For the text-containing cell, return its midpoint in [x, y] coordinate format. 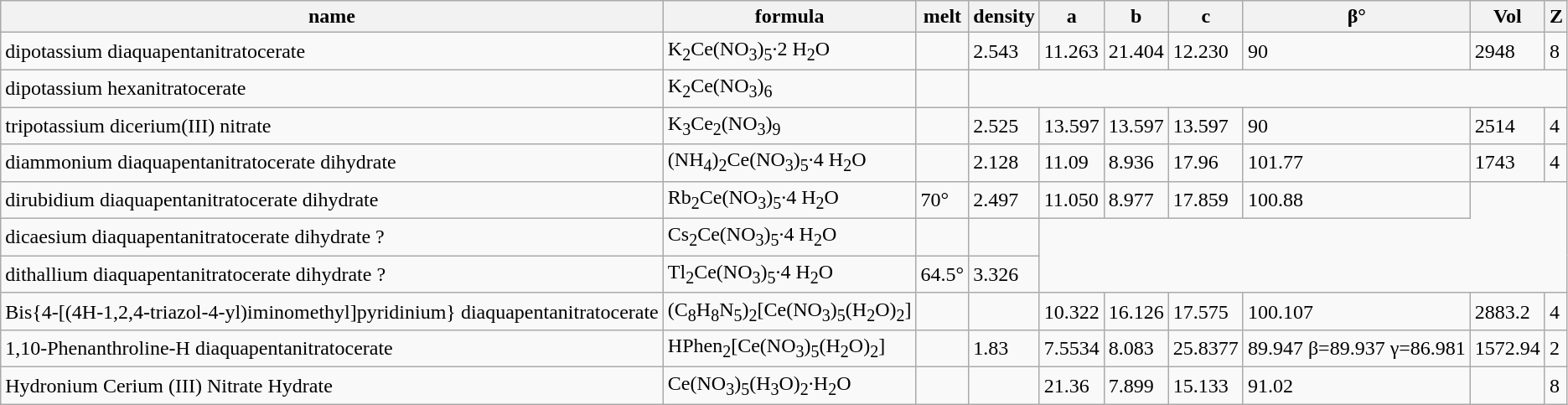
K2Ce(NO3)5·2 H2O [789, 51]
21.36 [1071, 386]
(NH4)2Ce(NO3)5·4 H2O [789, 163]
name [332, 17]
dipotassium hexanitratocerate [332, 88]
70° [942, 200]
2.543 [1004, 51]
100.107 [1356, 311]
7.899 [1136, 386]
formula [789, 17]
dipotassium diaquapentanitratocerate [332, 51]
2514 [1507, 126]
2 [1555, 349]
density [1004, 17]
1572.94 [1507, 349]
21.404 [1136, 51]
91.02 [1356, 386]
a [1071, 17]
tripotassium dicerium(III) nitrate [332, 126]
89.947 β=89.937 γ=86.981 [1356, 349]
16.126 [1136, 311]
10.322 [1071, 311]
2.128 [1004, 163]
2883.2 [1507, 311]
17.859 [1205, 200]
HPhen2[Ce(NO3)5(H2O)2] [789, 349]
diammonium diaquapentanitratocerate dihydrate [332, 163]
1.83 [1004, 349]
2.497 [1004, 200]
12.230 [1205, 51]
11.050 [1071, 200]
Cs2Ce(NO3)5·4 H2O [789, 237]
15.133 [1205, 386]
Rb2Ce(NO3)5·4 H2O [789, 200]
1,10-Phenanthroline-H diaquapentanitratocerate [332, 349]
Ce(NO3)5(H3O)2·H2O [789, 386]
11.263 [1071, 51]
dithallium diaquapentanitratocerate dihydrate ? [332, 274]
2948 [1507, 51]
100.88 [1356, 200]
25.8377 [1205, 349]
dirubidium diaquapentanitratocerate dihydrate [332, 200]
(C8H8N5)2[Ce(NO3)5(H2O)2] [789, 311]
Bis{4-[(4H-1,2,4-triazol-4-yl)iminomethyl]pyridinium} diaquapentanitratocerate [332, 311]
Z [1555, 17]
8.936 [1136, 163]
7.5534 [1071, 349]
K2Ce(NO3)6 [789, 88]
2.525 [1004, 126]
dicaesium diaquapentanitratocerate dihydrate ? [332, 237]
β° [1356, 17]
11.09 [1071, 163]
K3Ce2(NO3)9 [789, 126]
melt [942, 17]
1743 [1507, 163]
Hydronium Cerium (III) Nitrate Hydrate [332, 386]
101.77 [1356, 163]
c [1205, 17]
b [1136, 17]
Vol [1507, 17]
17.96 [1205, 163]
64.5° [942, 274]
8.083 [1136, 349]
3.326 [1004, 274]
Tl2Ce(NO3)5·4 H2O [789, 274]
17.575 [1205, 311]
8.977 [1136, 200]
